Search for the cell housing the specified text and yield its (X, Y) center coordinate. 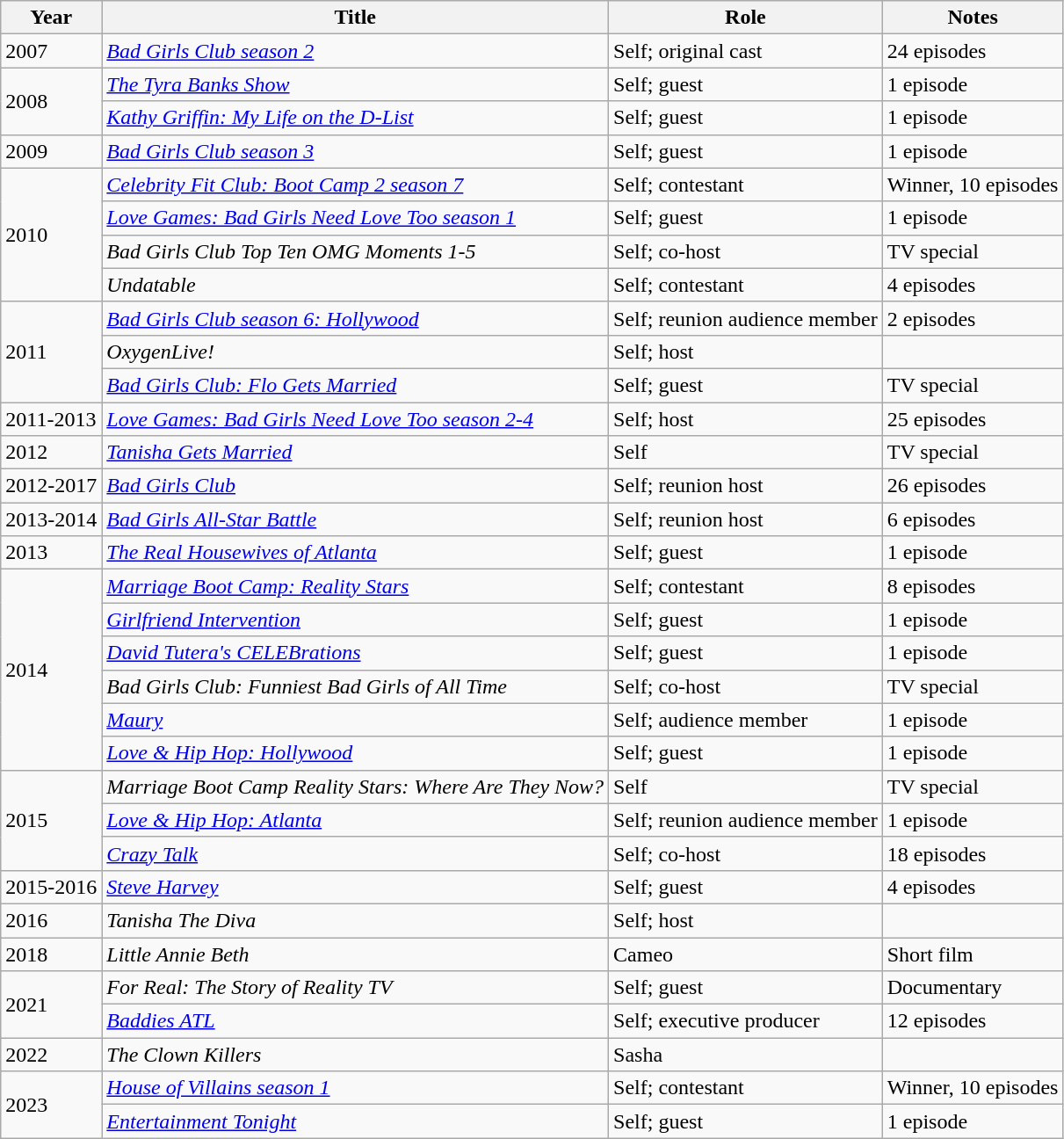
2018 (51, 954)
2011-2013 (51, 419)
2022 (51, 1055)
Short film (973, 954)
Little Annie Beth (355, 954)
2021 (51, 1005)
Role (746, 18)
The Real Housewives of Atlanta (355, 553)
2012-2017 (51, 486)
2009 (51, 151)
Tanisha Gets Married (355, 453)
David Tutera's CELEBrations (355, 653)
The Clown Killers (355, 1055)
Bad Girls All-Star Battle (355, 519)
2012 (51, 453)
Bad Girls Club Top Ten OMG Moments 1-5 (355, 251)
Celebrity Fit Club: Boot Camp 2 season 7 (355, 185)
2010 (51, 235)
25 episodes (973, 419)
Documentary (973, 988)
18 episodes (973, 853)
Love & Hip Hop: Atlanta (355, 820)
2 episodes (973, 318)
Love Games: Bad Girls Need Love Too season 1 (355, 218)
2013-2014 (51, 519)
Notes (973, 18)
Sasha (746, 1055)
Bad Girls Club season 3 (355, 151)
2023 (51, 1105)
OxygenLive! (355, 352)
Bad Girls Club season 6: Hollywood (355, 318)
Steve Harvey (355, 887)
2016 (51, 920)
Marriage Boot Camp: Reality Stars (355, 586)
24 episodes (973, 51)
Self; original cast (746, 51)
Marriage Boot Camp Reality Stars: Where Are They Now? (355, 787)
Bad Girls Club: Funniest Bad Girls of All Time (355, 686)
Cameo (746, 954)
Love Games: Bad Girls Need Love Too season 2-4 (355, 419)
Title (355, 18)
Undatable (355, 285)
26 episodes (973, 486)
Love & Hip Hop: Hollywood (355, 753)
2013 (51, 553)
Bad Girls Club: Flo Gets Married (355, 385)
8 episodes (973, 586)
Self; audience member (746, 720)
Self; executive producer (746, 1021)
2014 (51, 670)
Girlfriend Intervention (355, 620)
Maury (355, 720)
Baddies ATL (355, 1021)
Bad Girls Club (355, 486)
Entertainment Tonight (355, 1121)
For Real: The Story of Reality TV (355, 988)
Crazy Talk (355, 853)
Tanisha The Diva (355, 920)
Kathy Griffin: My Life on the D-List (355, 118)
2015 (51, 820)
2015-2016 (51, 887)
12 episodes (973, 1021)
2007 (51, 51)
House of Villains season 1 (355, 1088)
2008 (51, 101)
Year (51, 18)
6 episodes (973, 519)
2011 (51, 352)
Bad Girls Club season 2 (355, 51)
The Tyra Banks Show (355, 84)
